Pinpoint the cell where the given text exists, returning its (X, Y) midpoint coordinate. 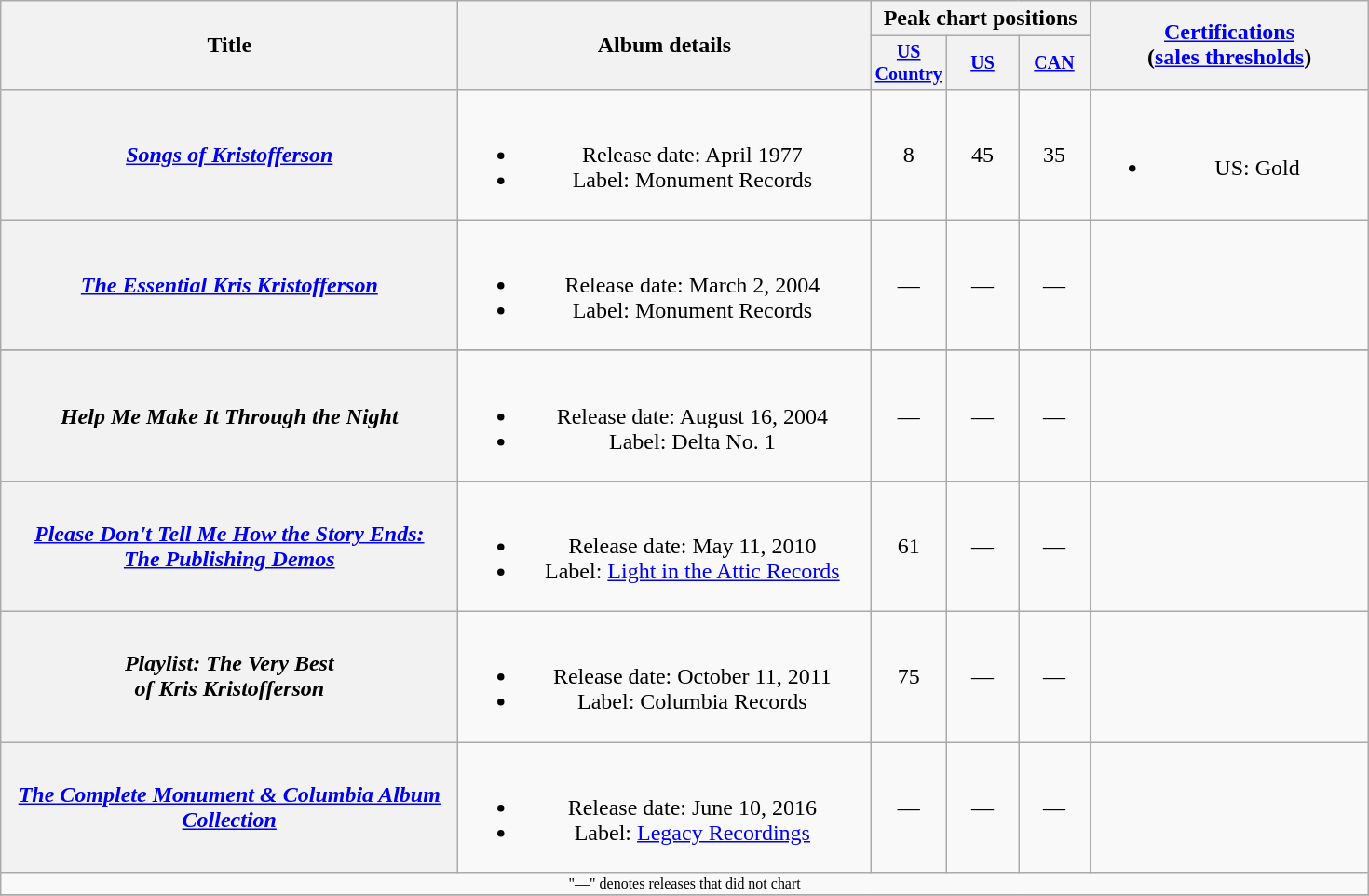
Release date: April 1977Label: Monument Records (665, 155)
Release date: October 11, 2011Label: Columbia Records (665, 677)
Release date: August 16, 2004Label: Delta No. 1 (665, 415)
75 (909, 677)
Songs of Kristofferson (229, 155)
The Essential Kris Kristofferson (229, 285)
US (983, 63)
Title (229, 46)
Release date: March 2, 2004Label: Monument Records (665, 285)
45 (983, 155)
"—" denotes releases that did not chart (685, 884)
Certifications (sales thresholds) (1229, 46)
8 (909, 155)
US: Gold (1229, 155)
Help Me Make It Through the Night (229, 415)
Release date: May 11, 2010Label: Light in the Attic Records (665, 546)
Please Don't Tell Me How the Story Ends:The Publishing Demos (229, 546)
CAN (1054, 63)
35 (1054, 155)
Album details (665, 46)
US Country (909, 63)
Playlist: The Very Bestof Kris Kristofferson (229, 677)
61 (909, 546)
The Complete Monument & Columbia Album Collection (229, 808)
Release date: June 10, 2016Label: Legacy Recordings (665, 808)
Peak chart positions (981, 19)
